Return [X, Y] of the center of cell containing provided text 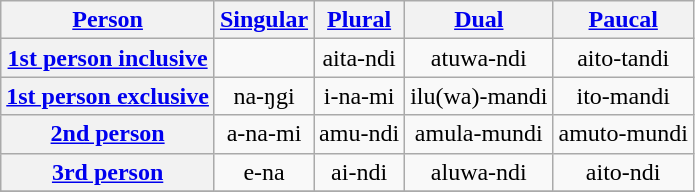
amuto-mundi [623, 134]
aito-tandi [623, 58]
a-na-mi [264, 134]
Plural [360, 20]
1st person exclusive [108, 96]
1st person inclusive [108, 58]
amula-mundi [479, 134]
ilu(wa)-mandi [479, 96]
3rd person [108, 172]
na-ŋgi [264, 96]
ai-ndi [360, 172]
atuwa-ndi [479, 58]
aita-ndi [360, 58]
Paucal [623, 20]
i-na-mi [360, 96]
e-na [264, 172]
amu-ndi [360, 134]
aito-ndi [623, 172]
Singular [264, 20]
2nd person [108, 134]
ito-mandi [623, 96]
aluwa-ndi [479, 172]
Dual [479, 20]
Person [108, 20]
